Provide the [x, y] coordinate of the cell's center where the given text is located.  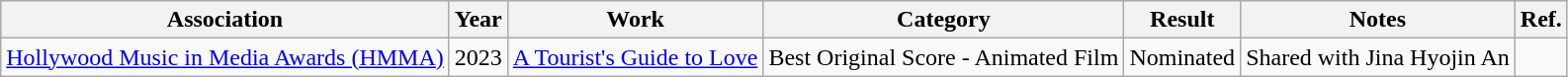
2023 [479, 57]
Hollywood Music in Media Awards (HMMA) [225, 57]
A Tourist's Guide to Love [635, 57]
Work [635, 20]
Shared with Jina Hyojin An [1378, 57]
Notes [1378, 20]
Category [943, 20]
Nominated [1182, 57]
Ref. [1540, 20]
Best Original Score - Animated Film [943, 57]
Year [479, 20]
Association [225, 20]
Result [1182, 20]
